Identify which cell holds the provided text, then report its (X, Y) central coordinate. 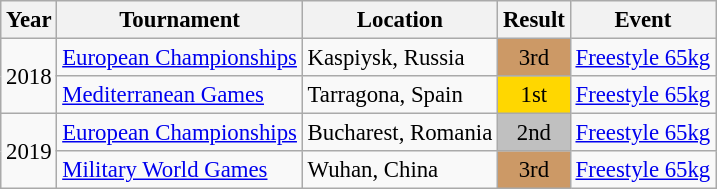
Military World Games (180, 170)
2018 (29, 76)
Wuhan, China (400, 170)
Year (29, 20)
2019 (29, 152)
Event (642, 20)
Tarragona, Spain (400, 95)
2nd (534, 133)
Bucharest, Romania (400, 133)
Result (534, 20)
Tournament (180, 20)
Mediterranean Games (180, 95)
Location (400, 20)
1st (534, 95)
Kaspiysk, Russia (400, 58)
